Capture the cell that displays the provided text and extract its [X, Y] central coordinate. 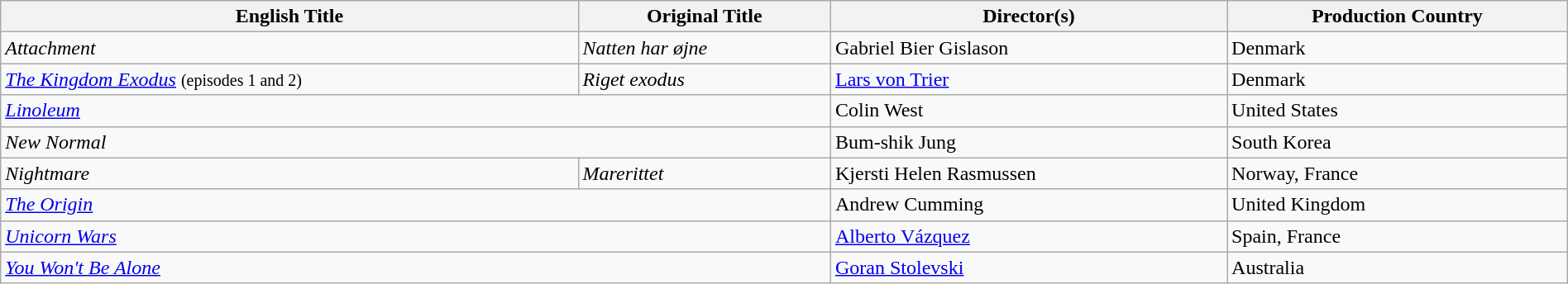
Alberto Vázquez [1029, 236]
Kjersti Helen Rasmussen [1029, 173]
Marerittet [705, 173]
Attachment [289, 48]
Andrew Cumming [1029, 205]
Production Country [1398, 17]
The Origin [416, 205]
Unicorn Wars [416, 236]
Linoleum [416, 111]
Norway, France [1398, 173]
Director(s) [1029, 17]
Colin West [1029, 111]
Bum-shik Jung [1029, 142]
Goran Stolevski [1029, 267]
English Title [289, 17]
Nightmare [289, 173]
United States [1398, 111]
Spain, France [1398, 236]
Gabriel Bier Gislason [1029, 48]
South Korea [1398, 142]
The Kingdom Exodus (episodes 1 and 2) [289, 79]
Natten har øjne [705, 48]
Australia [1398, 267]
Original Title [705, 17]
New Normal [416, 142]
Lars von Trier [1029, 79]
You Won't Be Alone [416, 267]
Riget exodus [705, 79]
United Kingdom [1398, 205]
